Extract the (X, Y) coordinate from the center of the cell holding the provided text.  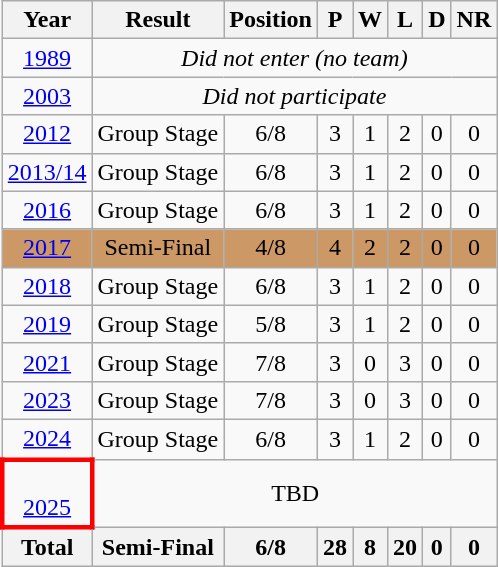
Position (271, 20)
2025 (47, 493)
Did not enter (no team) (294, 58)
P (334, 20)
2018 (47, 286)
Did not participate (294, 96)
2024 (47, 439)
2016 (47, 210)
W (370, 20)
2012 (47, 134)
5/8 (271, 324)
NR (474, 20)
Result (158, 20)
2017 (47, 248)
8 (370, 547)
Total (47, 547)
20 (406, 547)
4/8 (271, 248)
4 (334, 248)
TBD (294, 493)
2019 (47, 324)
2021 (47, 362)
Year (47, 20)
2013/14 (47, 172)
28 (334, 547)
D (437, 20)
L (406, 20)
1989 (47, 58)
2003 (47, 96)
2023 (47, 400)
